Locate the cell with the specified text and output its (X, Y) center coordinate. 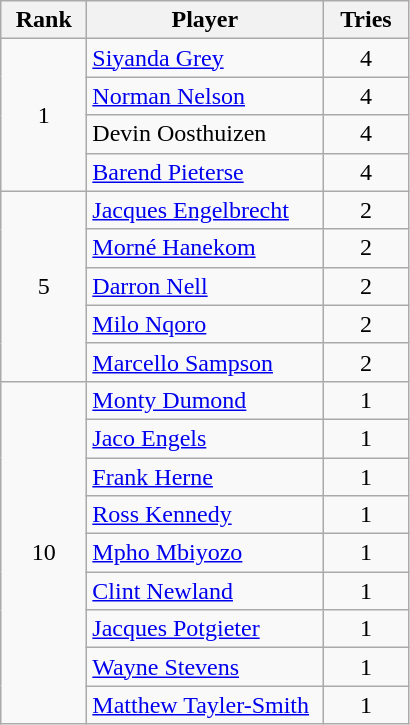
Tries (366, 20)
Clint Newland (205, 591)
Marcello Sampson (205, 362)
Devin Oosthuizen (205, 134)
Morné Hanekom (205, 248)
Matthew Tayler-Smith (205, 705)
Barend Pieterse (205, 172)
Mpho Mbiyozo (205, 553)
Player (205, 20)
Wayne Stevens (205, 667)
10 (44, 552)
Milo Nqoro (205, 324)
Monty Dumond (205, 400)
Jaco Engels (205, 438)
Norman Nelson (205, 96)
Darron Nell (205, 286)
Frank Herne (205, 477)
5 (44, 286)
Jacques Potgieter (205, 629)
Siyanda Grey (205, 58)
Jacques Engelbrecht (205, 210)
Ross Kennedy (205, 515)
Rank (44, 20)
